For the text-containing cell, return its midpoint in [x, y] coordinate format. 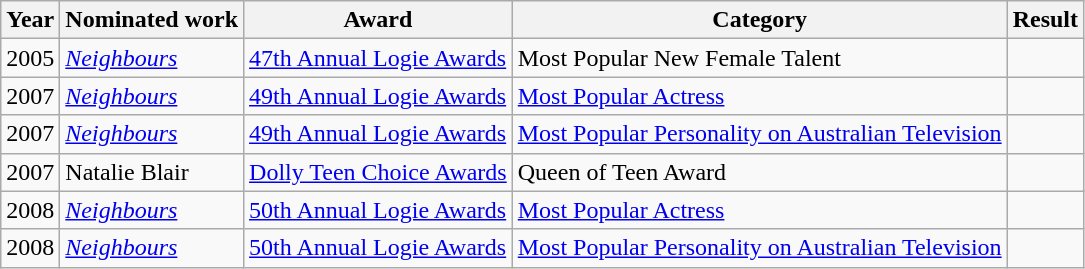
Dolly Teen Choice Awards [378, 172]
2005 [30, 58]
Result [1045, 20]
47th Annual Logie Awards [378, 58]
Natalie Blair [152, 172]
Queen of Teen Award [760, 172]
Category [760, 20]
Most Popular New Female Talent [760, 58]
Nominated work [152, 20]
Award [378, 20]
Year [30, 20]
